Capture the cell that displays the provided text and extract its [x, y] central coordinate. 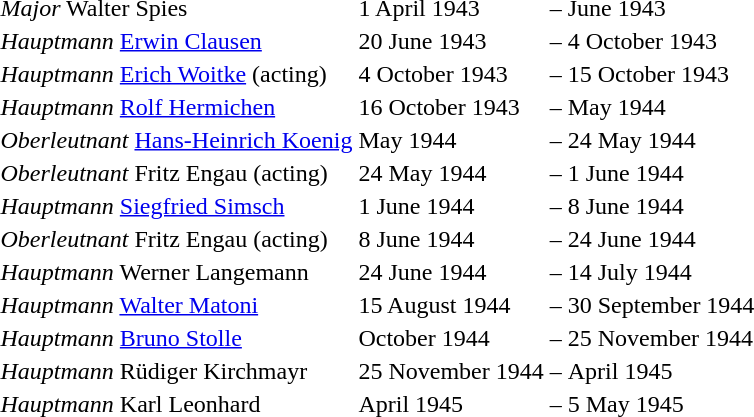
24 June 1944 [451, 272]
25 November 1944 [451, 371]
May 1944 [451, 140]
16 October 1943 [451, 107]
20 June 1943 [451, 41]
4 October 1943 [451, 74]
24 May 1944 [451, 173]
October 1944 [451, 338]
1 June 1944 [451, 206]
8 June 1944 [451, 239]
15 August 1944 [451, 305]
